Pinpoint the cell where the given text exists, returning its (X, Y) midpoint coordinate. 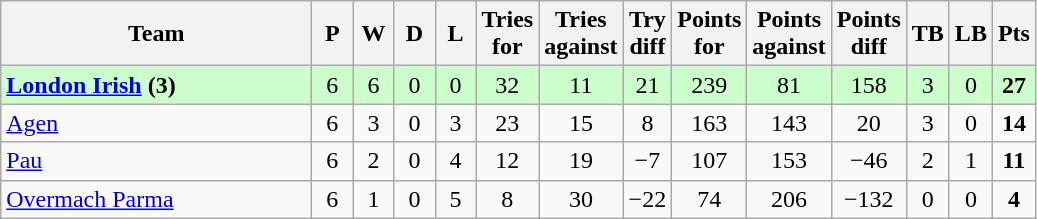
London Irish (3) (156, 85)
74 (710, 199)
81 (789, 85)
30 (581, 199)
12 (508, 161)
Tries for (508, 34)
239 (710, 85)
−132 (868, 199)
Points for (710, 34)
14 (1014, 123)
Try diff (648, 34)
Overmach Parma (156, 199)
27 (1014, 85)
163 (710, 123)
Points against (789, 34)
21 (648, 85)
32 (508, 85)
19 (581, 161)
Team (156, 34)
15 (581, 123)
Pau (156, 161)
Points diff (868, 34)
P (332, 34)
LB (970, 34)
Agen (156, 123)
−46 (868, 161)
L (456, 34)
20 (868, 123)
23 (508, 123)
5 (456, 199)
W (374, 34)
Pts (1014, 34)
−22 (648, 199)
143 (789, 123)
D (414, 34)
153 (789, 161)
107 (710, 161)
−7 (648, 161)
206 (789, 199)
Tries against (581, 34)
158 (868, 85)
TB (928, 34)
